From the cell containing the given text, extract its center point as (X, Y) coordinate. 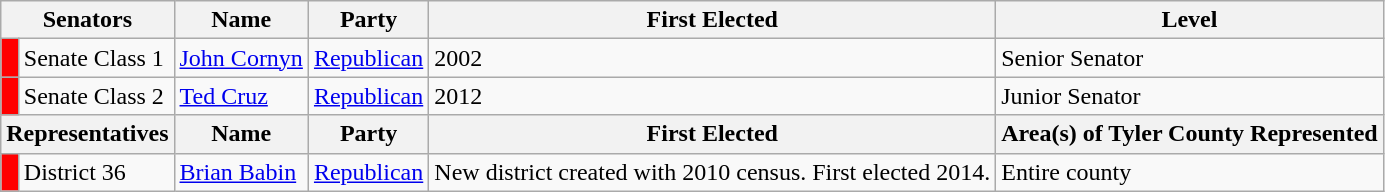
New district created with 2010 census. First elected 2014. (712, 172)
2002 (712, 58)
2012 (712, 96)
John Cornyn (241, 58)
District 36 (96, 172)
Representatives (88, 134)
Senate Class 2 (96, 96)
Junior Senator (1190, 96)
Senate Class 1 (96, 58)
Level (1190, 20)
Senators (88, 20)
Entire county (1190, 172)
Area(s) of Tyler County Represented (1190, 134)
Brian Babin (241, 172)
Senior Senator (1190, 58)
Ted Cruz (241, 96)
